Provide the [x, y] coordinate of the cell's center where the given text is located.  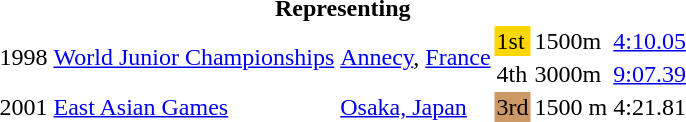
3rd [512, 107]
East Asian Games [194, 107]
3000m [571, 74]
4th [512, 74]
Annecy, France [416, 58]
World Junior Championships [194, 58]
1st [512, 41]
Osaka, Japan [416, 107]
1500m [571, 41]
1500 m [571, 107]
